Scan for the cell matching the given text and deliver its [x, y] coordinate at center. 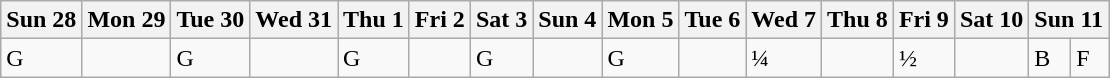
Sun 11 [1069, 20]
Fri 2 [440, 20]
Tue 6 [712, 20]
Sun 28 [42, 20]
Mon 5 [640, 20]
Thu 8 [858, 20]
Tue 30 [210, 20]
Sun 4 [568, 20]
¼ [784, 58]
Thu 1 [374, 20]
Sat 10 [991, 20]
Wed 31 [294, 20]
F [1090, 58]
½ [924, 58]
B [1050, 58]
Sat 3 [501, 20]
Mon 29 [126, 20]
Wed 7 [784, 20]
Fri 9 [924, 20]
